Scan for the cell matching the given text and deliver its [X, Y] coordinate at center. 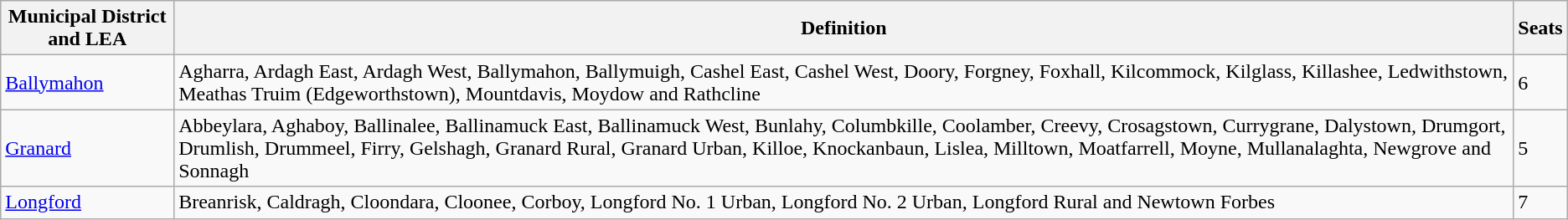
Seats [1540, 28]
Ballymahon [87, 82]
7 [1540, 202]
5 [1540, 148]
Breanrisk, Caldragh, Cloondara, Cloonee, Corboy, Longford No. 1 Urban, Longford No. 2 Urban, Longford Rural and Newtown Forbes [844, 202]
Longford [87, 202]
Granard [87, 148]
Definition [844, 28]
6 [1540, 82]
Municipal District and LEA [87, 28]
